From the cell containing the given text, extract its center point as [x, y] coordinate. 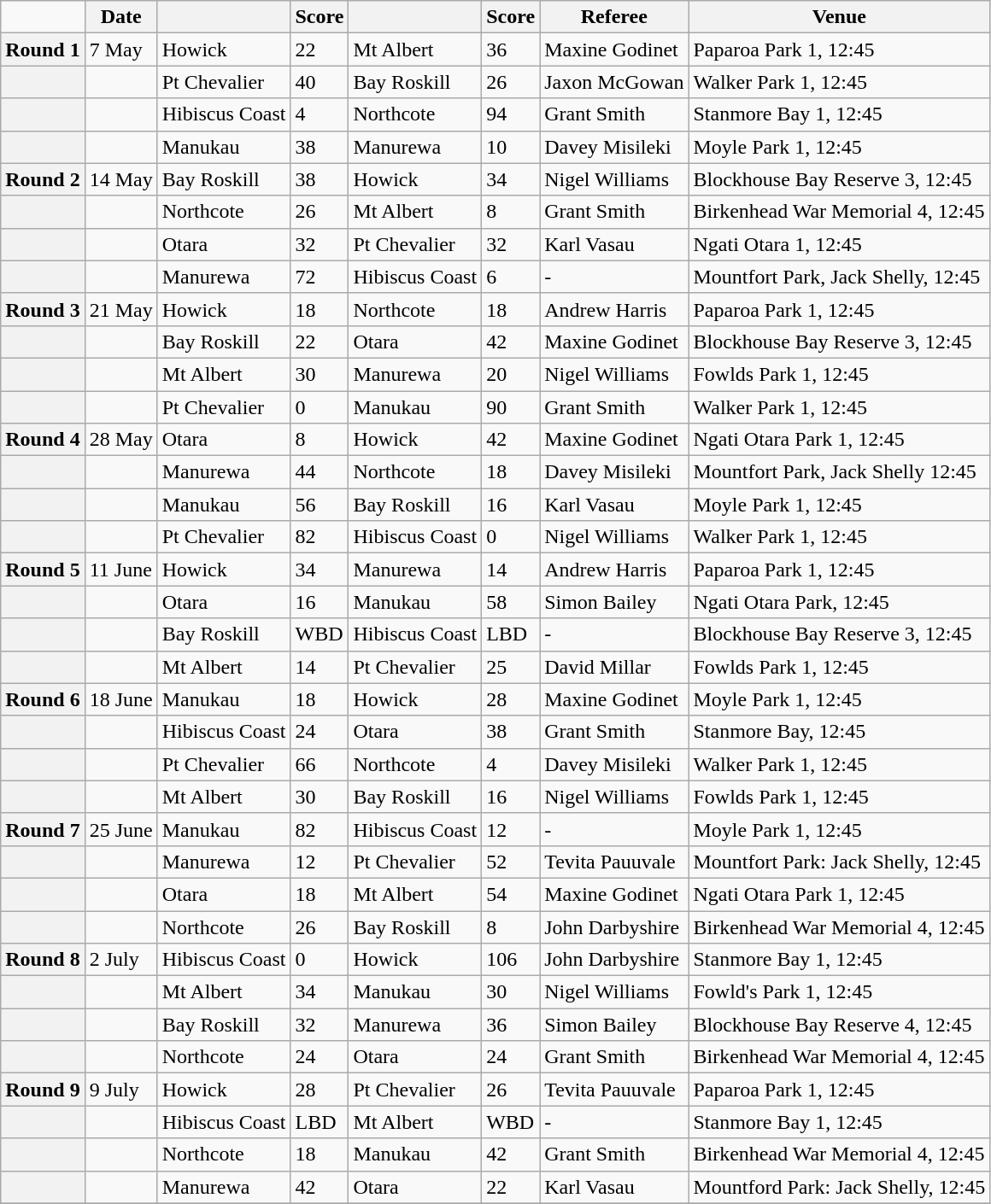
Round 8 [43, 960]
94 [511, 114]
7 May [121, 50]
Mountfort Park: Jack Shelly, 12:45 [839, 862]
9 July [121, 1090]
25 [511, 667]
6 [511, 277]
Ngati Otara Park, 12:45 [839, 602]
18 June [121, 699]
Blockhouse Bay Reserve 4, 12:45 [839, 1025]
Round 2 [43, 179]
58 [511, 602]
10 [511, 147]
Round 9 [43, 1090]
Round 3 [43, 309]
66 [320, 764]
90 [511, 407]
14 May [121, 179]
25 June [121, 829]
20 [511, 374]
Mountfort Park, Jack Shelly, 12:45 [839, 277]
28 May [121, 440]
Referee [614, 17]
Round 5 [43, 570]
21 May [121, 309]
Mountford Park: Jack Shelly, 12:45 [839, 1187]
56 [320, 505]
44 [320, 472]
52 [511, 862]
Round 7 [43, 829]
Jaxon McGowan [614, 82]
Round 6 [43, 699]
Stanmore Bay, 12:45 [839, 732]
David Millar [614, 667]
72 [320, 277]
11 June [121, 570]
Venue [839, 17]
Ngati Otara 1, 12:45 [839, 244]
Round 1 [43, 50]
Mountfort Park, Jack Shelly 12:45 [839, 472]
54 [511, 894]
2 July [121, 960]
Date [121, 17]
Fowld's Park 1, 12:45 [839, 992]
Round 4 [43, 440]
40 [320, 82]
106 [511, 960]
